For the text-containing cell, return its midpoint in (X, Y) coordinate format. 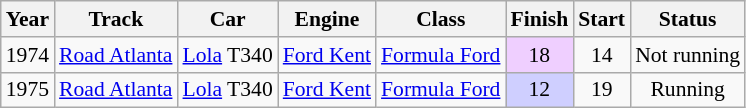
Finish (540, 19)
19 (602, 90)
12 (540, 90)
Running (688, 90)
14 (602, 55)
Engine (327, 19)
1974 (28, 55)
Track (116, 19)
1975 (28, 90)
Not running (688, 55)
Class (440, 19)
Start (602, 19)
Status (688, 19)
Year (28, 19)
18 (540, 55)
Car (227, 19)
